Output the [X, Y] coordinate of the center of the cell containing the given text.  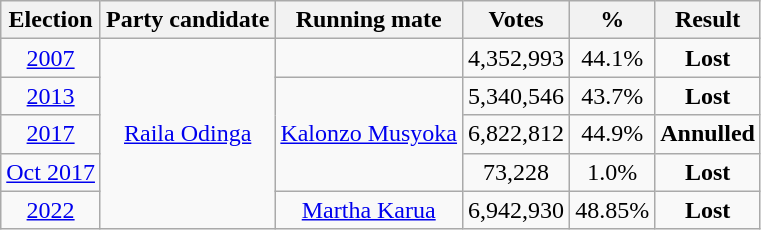
% [612, 20]
6,942,930 [516, 210]
Oct 2017 [51, 172]
Raila Odinga [187, 134]
Annulled [708, 134]
48.85% [612, 210]
73,228 [516, 172]
2007 [51, 58]
44.9% [612, 134]
Kalonzo Musyoka [369, 134]
2022 [51, 210]
4,352,993 [516, 58]
Election [51, 20]
Votes [516, 20]
6,822,812 [516, 134]
Running mate [369, 20]
5,340,546 [516, 96]
2017 [51, 134]
43.7% [612, 96]
Party candidate [187, 20]
1.0% [612, 172]
Martha Karua [369, 210]
44.1% [612, 58]
2013 [51, 96]
Result [708, 20]
